Detect which cell encompasses the target text, then output its (X, Y) center coordinate. 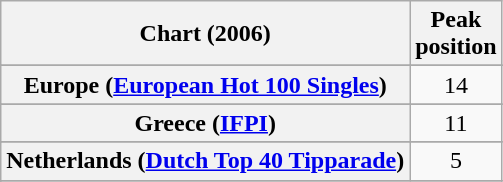
Greece (IFPI) (206, 123)
Netherlands (Dutch Top 40 Tipparade) (206, 161)
Peakposition (456, 34)
11 (456, 123)
5 (456, 161)
Europe (European Hot 100 Singles) (206, 85)
Chart (2006) (206, 34)
14 (456, 85)
